From the cell containing the given text, extract its center point as (x, y) coordinate. 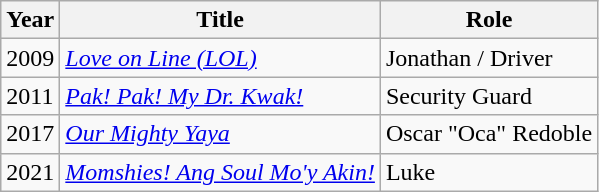
Oscar "Oca" Redoble (488, 134)
Love on Line (LOL) (220, 58)
2017 (30, 134)
2021 (30, 172)
Role (488, 20)
Momshies! Ang Soul Mo'y Akin! (220, 172)
Year (30, 20)
Title (220, 20)
Security Guard (488, 96)
Our Mighty Yaya (220, 134)
Jonathan / Driver (488, 58)
2011 (30, 96)
Pak! Pak! My Dr. Kwak! (220, 96)
2009 (30, 58)
Luke (488, 172)
